Capture the cell that displays the provided text and extract its (X, Y) central coordinate. 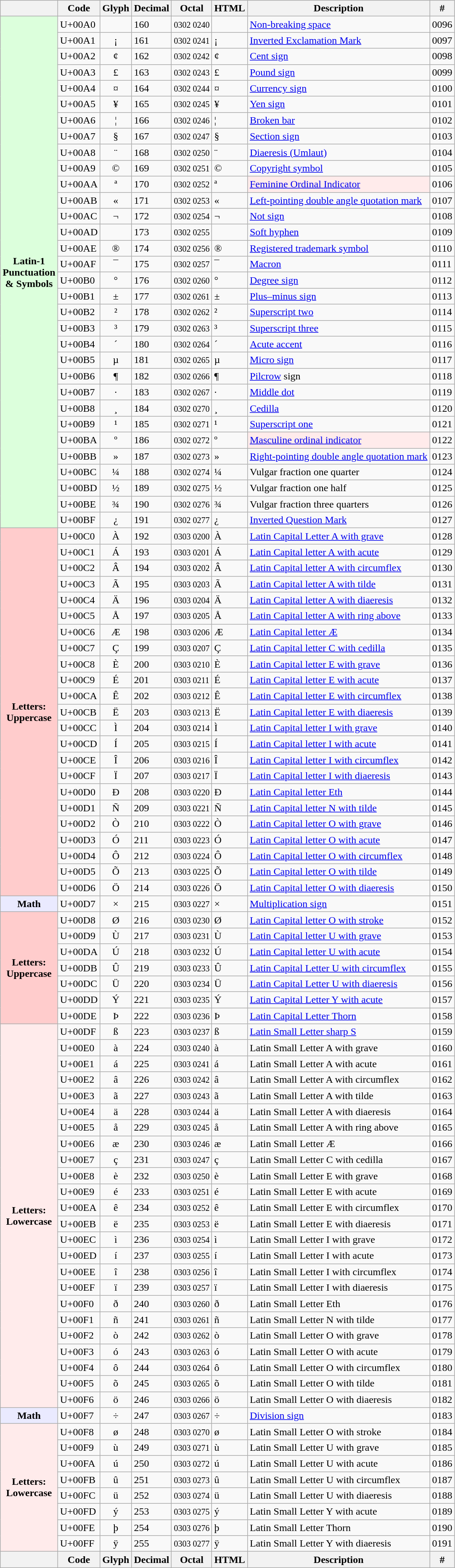
0128 (442, 536)
Registered trademark symbol (339, 248)
U+00B3 (79, 328)
U+00CA (79, 696)
192 (151, 536)
0303 0220 (192, 792)
0139 (442, 712)
0303 0241 (192, 1064)
207 (151, 776)
0303 0214 (192, 728)
U+00C8 (79, 664)
U+00B9 (79, 424)
Latin Small Letter Y with diaeresis (339, 1544)
Latin Small Letter sharp S (339, 1032)
U+00C5 (79, 616)
U+00C7 (79, 648)
0302 0273 (192, 456)
0100 (442, 88)
Latin Small Letter A with diaeresis (339, 1112)
234 (151, 1208)
Latin Small Letter E with diaeresis (339, 1224)
U+00FD (79, 1512)
U+00EE (79, 1272)
0303 0227 (192, 904)
Latin Small Letter Thorn (339, 1528)
U+00B5 (79, 360)
0303 0261 (192, 1320)
0108 (442, 216)
0303 0226 (192, 888)
0303 0213 (192, 712)
Latin Capital letter O with acute (339, 840)
0141 (442, 744)
U+00BD (79, 488)
Inverted Question Mark (339, 520)
U+00CB (79, 712)
0157 (442, 1000)
246 (151, 1400)
U+00F0 (79, 1304)
0126 (442, 504)
0302 0253 (192, 200)
181 (151, 360)
U+00D0 (79, 792)
0303 0200 (192, 536)
0302 0271 (192, 424)
0116 (442, 344)
0302 0244 (192, 88)
U+00F9 (79, 1447)
Left-pointing double angle quotation mark (339, 200)
Latin Small Letter A with ring above (339, 1128)
Middle dot (339, 392)
214 (151, 888)
0303 0251 (192, 1192)
Masculine ordinal indicator (339, 440)
Superscript three (339, 328)
U+00D5 (79, 872)
0302 0261 (192, 296)
Latin Small Letter O with grave (339, 1336)
0302 0256 (192, 248)
0302 0242 (192, 56)
239 (151, 1288)
0303 0250 (192, 1176)
Latin Small Letter O with acute (339, 1352)
0303 0216 (192, 760)
Diaeresis (Umlaut) (339, 152)
Latin Capital letter A with ring above (339, 616)
Latin Capital Letter U with diaeresis (339, 984)
U+00AF (79, 264)
196 (151, 600)
0122 (442, 440)
0118 (442, 376)
U+00DA (79, 952)
0112 (442, 280)
177 (151, 296)
190 (151, 504)
U+00B8 (79, 408)
U+00A6 (79, 120)
229 (151, 1128)
174 (151, 248)
Latin Capital letter O with tilde (339, 872)
0188 (442, 1496)
0303 0273 (192, 1479)
U+00E8 (79, 1176)
225 (151, 1064)
U+00C3 (79, 584)
0121 (442, 424)
0303 0231 (192, 936)
Section sign (339, 136)
0302 0276 (192, 504)
0161 (442, 1064)
223 (151, 1032)
0149 (442, 872)
0174 (442, 1272)
0163 (442, 1096)
Soft hyphen (339, 232)
Latin Small Letter Æ (339, 1144)
0302 0240 (192, 24)
Latin Small Letter I with diaeresis (339, 1288)
0098 (442, 56)
0175 (442, 1288)
U+00B6 (79, 376)
0303 0201 (192, 552)
U+00C1 (79, 552)
0303 0221 (192, 808)
U+00CD (79, 744)
Latin Capital Letter Y with acute (339, 1000)
163 (151, 72)
0148 (442, 856)
U+00ED (79, 1256)
236 (151, 1240)
0302 0247 (192, 136)
0303 0272 (192, 1463)
0303 0275 (192, 1512)
240 (151, 1304)
0173 (442, 1256)
0151 (442, 904)
0101 (442, 104)
0176 (442, 1304)
0120 (442, 408)
0156 (442, 984)
Cent sign (339, 56)
Latin Small Letter C with cedilla (339, 1160)
U+00F3 (79, 1352)
166 (151, 120)
Latin Capital Letter U with circumflex (339, 968)
0302 0260 (192, 280)
0302 0267 (192, 392)
0183 (442, 1415)
0302 0246 (192, 120)
Broken bar (339, 120)
0303 0244 (192, 1112)
172 (151, 216)
0303 0215 (192, 744)
0131 (442, 584)
Latin Small Letter E with grave (339, 1176)
U+00CF (79, 776)
U+00C9 (79, 680)
0302 0270 (192, 408)
U+00EF (79, 1288)
0146 (442, 824)
0154 (442, 952)
Macron (339, 264)
0303 0240 (192, 1048)
Latin Small Letter O with stroke (339, 1431)
U+00AD (79, 232)
Vulgar fraction one half (339, 488)
Latin Capital letter I with circumflex (339, 760)
250 (151, 1463)
161 (151, 40)
241 (151, 1320)
Superscript two (339, 312)
Right-pointing double angle quotation mark (339, 456)
Latin Capital letter E with acute (339, 680)
U+00F8 (79, 1431)
0303 0254 (192, 1240)
U+00EC (79, 1240)
0303 0274 (192, 1496)
0303 0271 (192, 1447)
Latin Small Letter O with circumflex (339, 1368)
185 (151, 424)
0180 (442, 1368)
U+00AC (79, 216)
0302 0254 (192, 216)
Latin Capital letter Æ (339, 632)
U+00A7 (79, 136)
U+00A5 (79, 104)
0303 0232 (192, 952)
U+00A8 (79, 152)
Plus–minus sign (339, 296)
0302 0277 (192, 520)
162 (151, 56)
0302 0243 (192, 72)
0302 0252 (192, 184)
212 (151, 856)
Latin Capital letter E with grave (339, 664)
0150 (442, 888)
0177 (442, 1320)
­ (230, 232)
0172 (442, 1240)
U+00A1 (79, 40)
Multiplication sign (339, 904)
Latin Small Letter U with circumflex (339, 1479)
U+00B2 (79, 312)
U+00A0 (79, 24)
Pilcrow sign (339, 376)
U+00DE (79, 1016)
Vulgar fraction three quarters (339, 504)
U+00EA (79, 1208)
0134 (442, 632)
213 (151, 872)
0186 (442, 1463)
0303 0202 (192, 568)
0303 0203 (192, 584)
164 (151, 88)
0165 (442, 1128)
254 (151, 1528)
Latin Capital letter A with acute (339, 552)
U+00FA (79, 1463)
U+00C6 (79, 632)
Latin Small Letter E with circumflex (339, 1208)
197 (151, 616)
0099 (442, 72)
217 (151, 936)
U+00FE (79, 1528)
0303 0235 (192, 1000)
0303 0263 (192, 1352)
Latin Capital letter N with tilde (339, 808)
0158 (442, 1016)
231 (151, 1160)
U+00DC (79, 984)
0182 (442, 1400)
238 (151, 1272)
167 (151, 136)
Feminine Ordinal Indicator (339, 184)
0303 0205 (192, 616)
U+00CC (79, 728)
0140 (442, 728)
0303 0264 (192, 1368)
Latin Capital letter U with grave (339, 936)
0303 0204 (192, 600)
189 (151, 488)
U+00D4 (79, 856)
Latin Small Letter O with diaeresis (339, 1400)
0171 (442, 1224)
242 (151, 1336)
186 (151, 440)
Latin Capital letter I with grave (339, 728)
Latin Capital letter Eth (339, 792)
U+00B7 (79, 392)
Latin Capital letter O with stroke (339, 920)
Degree sign (339, 280)
0178 (442, 1336)
Latin Capital letter O with grave (339, 824)
0189 (442, 1512)
0303 0233 (192, 968)
U+00FC (79, 1496)
Latin Small Letter Eth (339, 1304)
0302 0257 (192, 264)
209 (151, 808)
208 (151, 792)
0105 (442, 168)
0106 (442, 184)
173 (151, 232)
0113 (442, 296)
0303 0242 (192, 1080)
U+00A4 (79, 88)
U+00A2 (79, 56)
251 (151, 1479)
U+00E9 (79, 1192)
0132 (442, 600)
0124 (442, 472)
160 (151, 24)
0145 (442, 808)
Division sign (339, 1415)
U+00AE (79, 248)
230 (151, 1144)
U+00FF (79, 1544)
0136 (442, 664)
U+00E0 (79, 1048)
U+00BF (79, 520)
U+00F4 (79, 1368)
Non-breaking space (339, 24)
Latin Capital Letter Thorn (339, 1016)
0144 (442, 792)
Latin Small Letter U with grave (339, 1447)
0190 (442, 1528)
U+00B4 (79, 344)
220 (151, 984)
178 (151, 312)
0303 0266 (192, 1400)
U+00D8 (79, 920)
0302 0274 (192, 472)
0303 0267 (192, 1415)
Acute accent (339, 344)
0162 (442, 1080)
222 (151, 1016)
170 (151, 184)
211 (151, 840)
0303 0255 (192, 1256)
0303 0234 (192, 984)
0133 (442, 616)
226 (151, 1080)
Currency sign (339, 88)
Latin Small Letter O with tilde (339, 1384)
Latin Capital letter A with diaeresis (339, 600)
169 (151, 168)
0147 (442, 840)
Latin Capital letter C with cedilla (339, 648)
184 (151, 408)
U+00E4 (79, 1112)
U+00B0 (79, 280)
0155 (442, 968)
U+00E2 (79, 1080)
0303 0257 (192, 1288)
0303 0212 (192, 696)
Latin-1Punctuation& Symbols (29, 272)
Latin Small Letter A with circumflex (339, 1080)
0302 0250 (192, 152)
249 (151, 1447)
0152 (442, 920)
0153 (442, 936)
183 (151, 392)
Latin Capital letter E with circumflex (339, 696)
U+00E1 (79, 1064)
0303 0246 (192, 1144)
0129 (442, 552)
Latin Small Letter A with acute (339, 1064)
171 (151, 200)
Latin Small Letter A with grave (339, 1048)
0303 0230 (192, 920)
U+00A9 (79, 168)
0302 0264 (192, 344)
176 (151, 280)
U+00F6 (79, 1400)
U+00E3 (79, 1096)
0303 0265 (192, 1384)
Latin Capital Letter A with grave (339, 536)
Latin Capital letter I with acute (339, 744)
U+00B1 (79, 296)
0181 (442, 1384)
0302 0241 (192, 40)
0302 0263 (192, 328)
0303 0247 (192, 1160)
0303 0256 (192, 1272)
0170 (442, 1208)
0115 (442, 328)
253 (151, 1512)
U+00BB (79, 456)
U+00CE (79, 760)
233 (151, 1192)
Latin Capital letter O with diaeresis (339, 888)
0104 (442, 152)
0096 (442, 24)
0303 0252 (192, 1208)
0302 0265 (192, 360)
U+00BA (79, 440)
194 (151, 568)
0303 0262 (192, 1336)
U+00BC (79, 472)
0143 (442, 776)
0184 (442, 1431)
204 (151, 728)
244 (151, 1368)
Micro sign (339, 360)
Copyright symbol (339, 168)
215 (151, 904)
237 (151, 1256)
0302 0251 (192, 168)
247 (151, 1415)
0303 0277 (192, 1544)
195 (151, 584)
0103 (442, 136)
U+00AB (79, 200)
0137 (442, 680)
U+00DD (79, 1000)
0303 0224 (192, 856)
Latin Small Letter E with acute (339, 1192)
187 (151, 456)
U+00D7 (79, 904)
179 (151, 328)
Latin Capital letter A with circumflex (339, 568)
201 (151, 680)
0097 (442, 40)
Latin Small Letter A with tilde (339, 1096)
199 (151, 648)
182 (151, 376)
U+00E6 (79, 1144)
U+00F1 (79, 1320)
248 (151, 1431)
202 (151, 696)
Latin Small Letter U with acute (339, 1463)
221 (151, 1000)
0142 (442, 760)
0302 0262 (192, 312)
Latin Capital letter O with circumflex (339, 856)
0303 0223 (192, 840)
U+00DB (79, 968)
Yen sign (339, 104)
0125 (442, 488)
235 (151, 1224)
Latin Small Letter I with acute (339, 1256)
Cedilla (339, 408)
Latin Small Letter N with tilde (339, 1320)
0303 0210 (192, 664)
U+00C4 (79, 600)
U+00C2 (79, 568)
U+00DF (79, 1032)
191 (151, 520)
0111 (442, 264)
U+00FB (79, 1479)
245 (151, 1384)
0167 (442, 1160)
0159 (442, 1032)
232 (151, 1176)
0160 (442, 1048)
0302 0255 (192, 232)
227 (151, 1096)
Inverted Exclamation Mark (339, 40)
0169 (442, 1192)
0303 0211 (192, 680)
203 (151, 712)
0302 0275 (192, 488)
Latin Small Letter I with circumflex (339, 1272)
0117 (442, 360)
0187 (442, 1479)
219 (151, 968)
Not sign (339, 216)
Latin Capital letter E with diaeresis (339, 712)
U+00D1 (79, 808)
0166 (442, 1144)
210 (151, 824)
0303 0236 (192, 1016)
165 (151, 104)
0114 (442, 312)
0303 0260 (192, 1304)
U+00F7 (79, 1415)
0303 0217 (192, 776)
0303 0225 (192, 872)
168 (151, 152)
U+00E5 (79, 1128)
0109 (442, 232)
Vulgar fraction one quarter (339, 472)
U+00F2 (79, 1336)
0302 0245 (192, 104)
0303 0207 (192, 648)
0191 (442, 1544)
U+00D3 (79, 840)
0303 0276 (192, 1528)
Latin Small Letter I with grave (339, 1240)
Latin Capital letter U with acute (339, 952)
U+00D2 (79, 824)
206 (151, 760)
0303 0222 (192, 824)
0302 0272 (192, 440)
255 (151, 1544)
U+00BE (79, 504)
U+00AA (79, 184)
U+00E7 (79, 1160)
U+00C0 (79, 536)
0102 (442, 120)
Latin Small Letter Y with acute (339, 1512)
0303 0243 (192, 1096)
198 (151, 632)
U+00D6 (79, 888)
0123 (442, 456)
0107 (442, 200)
Latin Small Letter U with diaeresis (339, 1496)
0303 0206 (192, 632)
U+00A3 (79, 72)
U+00D9 (79, 936)
0135 (442, 648)
0303 0270 (192, 1431)
200 (151, 664)
Latin Capital letter A with tilde (339, 584)
228 (151, 1112)
224 (151, 1048)
0127 (442, 520)
Pound sign (339, 72)
0179 (442, 1352)
0119 (442, 392)
0302 0266 (192, 376)
U+00F5 (79, 1384)
175 (151, 264)
U+00EB (79, 1224)
0168 (442, 1176)
0185 (442, 1447)
205 (151, 744)
0130 (442, 568)
218 (151, 952)
216 (151, 920)
180 (151, 344)
Superscript one (339, 424)
188 (151, 472)
0164 (442, 1112)
193 (151, 552)
0110 (442, 248)
Latin Capital letter I with diaeresis (339, 776)
243 (151, 1352)
0303 0237 (192, 1032)
0138 (442, 696)
0303 0245 (192, 1128)
0303 0253 (192, 1224)
252 (151, 1496)
